Return (x, y) of the center of cell containing provided text 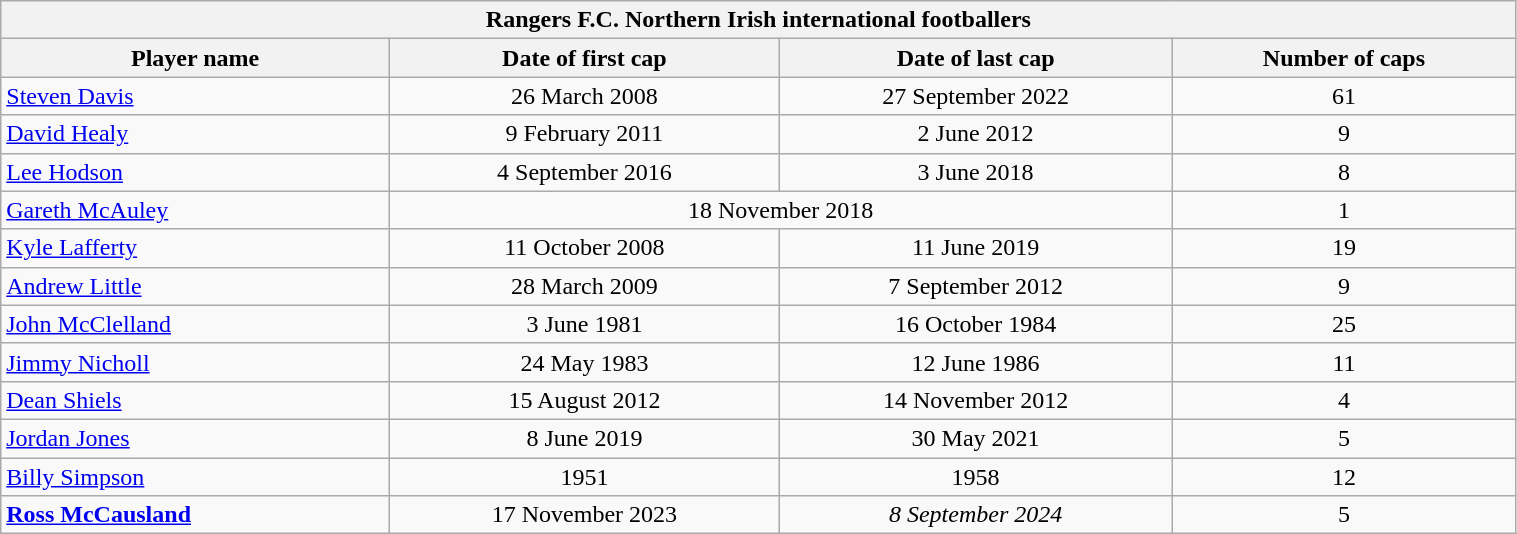
John McClelland (196, 324)
Rangers F.C. Northern Irish international footballers (758, 20)
30 May 2021 (976, 438)
28 March 2009 (584, 286)
12 (1344, 477)
David Healy (196, 134)
Player name (196, 58)
17 November 2023 (584, 515)
Kyle Lafferty (196, 248)
19 (1344, 248)
1 (1344, 210)
11 June 2019 (976, 248)
11 (1344, 362)
4 September 2016 (584, 172)
Steven Davis (196, 96)
Jimmy Nicholl (196, 362)
Andrew Little (196, 286)
Gareth McAuley (196, 210)
Billy Simpson (196, 477)
1958 (976, 477)
3 June 1981 (584, 324)
27 September 2022 (976, 96)
7 September 2012 (976, 286)
Date of last cap (976, 58)
16 October 1984 (976, 324)
15 August 2012 (584, 400)
2 June 2012 (976, 134)
18 November 2018 (780, 210)
Date of first cap (584, 58)
Dean Shiels (196, 400)
12 June 1986 (976, 362)
25 (1344, 324)
26 March 2008 (584, 96)
14 November 2012 (976, 400)
24 May 1983 (584, 362)
Lee Hodson (196, 172)
11 October 2008 (584, 248)
Jordan Jones (196, 438)
Ross McCausland (196, 515)
Number of caps (1344, 58)
4 (1344, 400)
3 June 2018 (976, 172)
8 June 2019 (584, 438)
9 February 2011 (584, 134)
8 September 2024 (976, 515)
8 (1344, 172)
1951 (584, 477)
61 (1344, 96)
